Capture the cell that displays the provided text and extract its [X, Y] central coordinate. 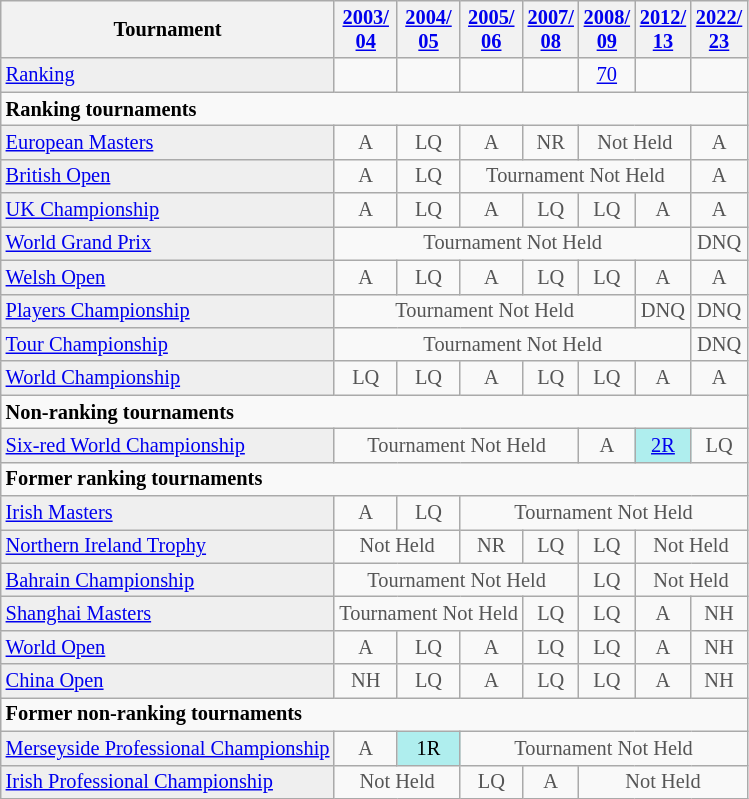
Bahrain Championship [168, 580]
UK Championship [168, 210]
Irish Professional Championship [168, 782]
Ranking tournaments [374, 109]
2007/08 [551, 29]
2004/05 [428, 29]
European Masters [168, 142]
2R [663, 445]
Former non-ranking tournaments [374, 714]
Shanghai Masters [168, 613]
World Open [168, 647]
Northern Ireland Trophy [168, 546]
2008/09 [607, 29]
Tour Championship [168, 344]
2005/06 [492, 29]
World Grand Prix [168, 243]
Non-ranking tournaments [374, 412]
Merseyside Professional Championship [168, 748]
Welsh Open [168, 277]
Irish Masters [168, 513]
2022/23 [719, 29]
Ranking [168, 75]
World Championship [168, 378]
1R [428, 748]
China Open [168, 681]
British Open [168, 176]
Tournament [168, 29]
Players Championship [168, 311]
2003/04 [366, 29]
70 [607, 75]
2012/13 [663, 29]
Former ranking tournaments [374, 479]
Six-red World Championship [168, 445]
